Determine the [X, Y] coordinate at the center of the cell enclosing the given text.  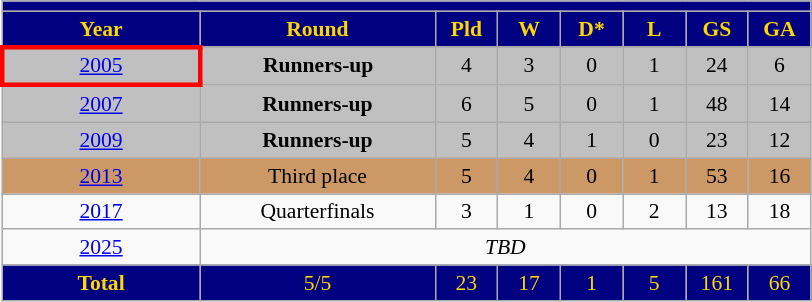
Year [101, 29]
18 [780, 212]
2009 [101, 141]
Quarterfinals [318, 212]
161 [718, 283]
66 [780, 283]
5/5 [318, 283]
GA [780, 29]
2007 [101, 104]
14 [780, 104]
2017 [101, 212]
53 [718, 176]
TBD [506, 248]
17 [530, 283]
W [530, 29]
16 [780, 176]
48 [718, 104]
24 [718, 66]
Pld [466, 29]
2005 [101, 66]
2025 [101, 248]
Total [101, 283]
GS [718, 29]
2 [654, 212]
L [654, 29]
D* [592, 29]
13 [718, 212]
2013 [101, 176]
12 [780, 141]
Round [318, 29]
Third place [318, 176]
